Detect which cell encompasses the target text, then output its (x, y) center coordinate. 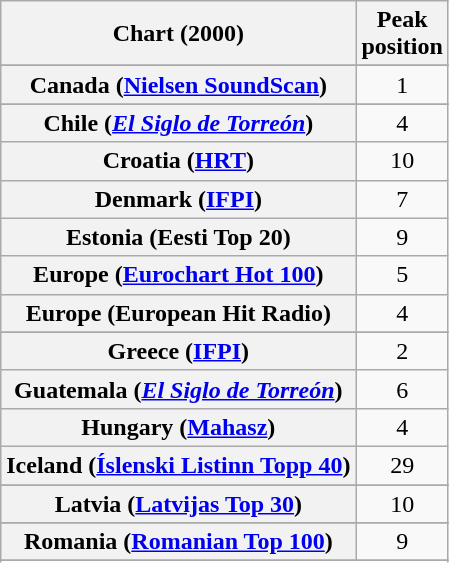
Chart (2000) (178, 34)
29 (402, 465)
Croatia (HRT) (178, 161)
Estonia (Eesti Top 20) (178, 237)
7 (402, 199)
Denmark (IFPI) (178, 199)
2 (402, 351)
1 (402, 85)
Peakposition (402, 34)
5 (402, 275)
Greece (IFPI) (178, 351)
Europe (European Hit Radio) (178, 313)
Europe (Eurochart Hot 100) (178, 275)
Chile (El Siglo de Torreón) (178, 123)
Guatemala (El Siglo de Torreón) (178, 389)
6 (402, 389)
Latvia (Latvijas Top 30) (178, 503)
Iceland (Íslenski Listinn Topp 40) (178, 465)
Hungary (Mahasz) (178, 427)
Canada (Nielsen SoundScan) (178, 85)
Romania (Romanian Top 100) (178, 542)
